Return [x, y] of the center of cell containing provided text 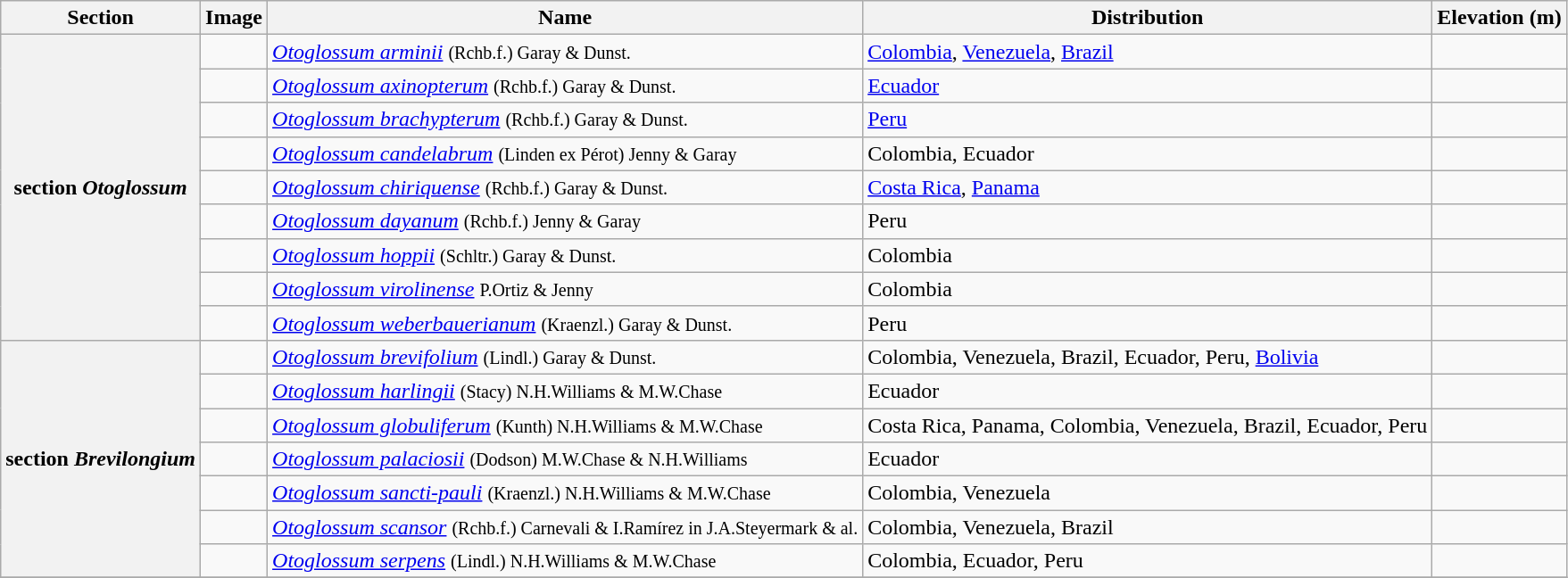
Otoglossum candelabrum (Linden ex Pérot) Jenny & Garay [566, 153]
Otoglossum hoppii (Schltr.) Garay & Dunst. [566, 255]
Otoglossum axinopterum (Rchb.f.) Garay & Dunst. [566, 86]
Colombia, Ecuador [1148, 153]
Otoglossum brevifolium (Lindl.) Garay & Dunst. [566, 357]
Otoglossum palaciosii (Dodson) M.W.Chase & N.H.Williams [566, 459]
Colombia, Venezuela, Brazil, Ecuador, Peru, Bolivia [1148, 357]
Otoglossum weberbauerianum (Kraenzl.) Garay & Dunst. [566, 323]
Colombia, Venezuela [1148, 493]
Otoglossum sancti-pauli (Kraenzl.) N.H.Williams & M.W.Chase [566, 493]
Name [566, 18]
Otoglossum globuliferum (Kunth) N.H.Williams & M.W.Chase [566, 425]
Colombia, Ecuador, Peru [1148, 561]
Otoglossum dayanum (Rchb.f.) Jenny & Garay [566, 221]
Otoglossum arminii (Rchb.f.) Garay & Dunst. [566, 52]
Otoglossum serpens (Lindl.) N.H.Williams & M.W.Chase [566, 561]
section Otoglossum [101, 187]
Costa Rica, Panama [1148, 187]
Otoglossum harlingii (Stacy) N.H.Williams & M.W.Chase [566, 391]
Otoglossum virolinense P.Ortiz & Jenny [566, 289]
section Brevilongium [101, 458]
Section [101, 18]
Distribution [1148, 18]
Image [234, 18]
Costa Rica, Panama, Colombia, Venezuela, Brazil, Ecuador, Peru [1148, 425]
Elevation (m) [1499, 18]
Otoglossum chiriquense (Rchb.f.) Garay & Dunst. [566, 187]
Otoglossum brachypterum (Rchb.f.) Garay & Dunst. [566, 120]
Otoglossum scansor (Rchb.f.) Carnevali & I.Ramírez in J.A.Steyermark & al. [566, 527]
